Return the [x, y] coordinate for the center point of the cell that contains the specified text.  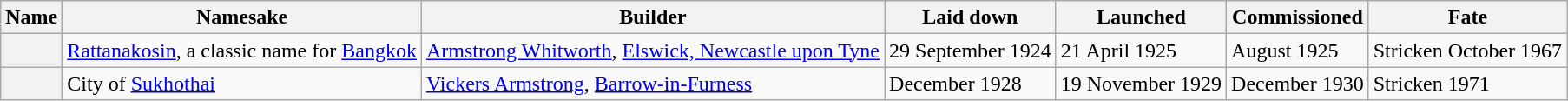
Armstrong Whitworth, Elswick, Newcastle upon Tyne [653, 50]
Fate [1467, 17]
Rattanakosin, a classic name for Bangkok [242, 50]
December 1930 [1298, 84]
Name [31, 17]
Builder [653, 17]
Vickers Armstrong, Barrow-in-Furness [653, 84]
Namesake [242, 17]
December 1928 [971, 84]
Commissioned [1298, 17]
Stricken 1971 [1467, 84]
August 1925 [1298, 50]
City of Sukhothai [242, 84]
19 November 1929 [1141, 84]
Launched [1141, 17]
Laid down [971, 17]
21 April 1925 [1141, 50]
29 September 1924 [971, 50]
Stricken October 1967 [1467, 50]
